For the text-containing cell, return its midpoint in [x, y] coordinate format. 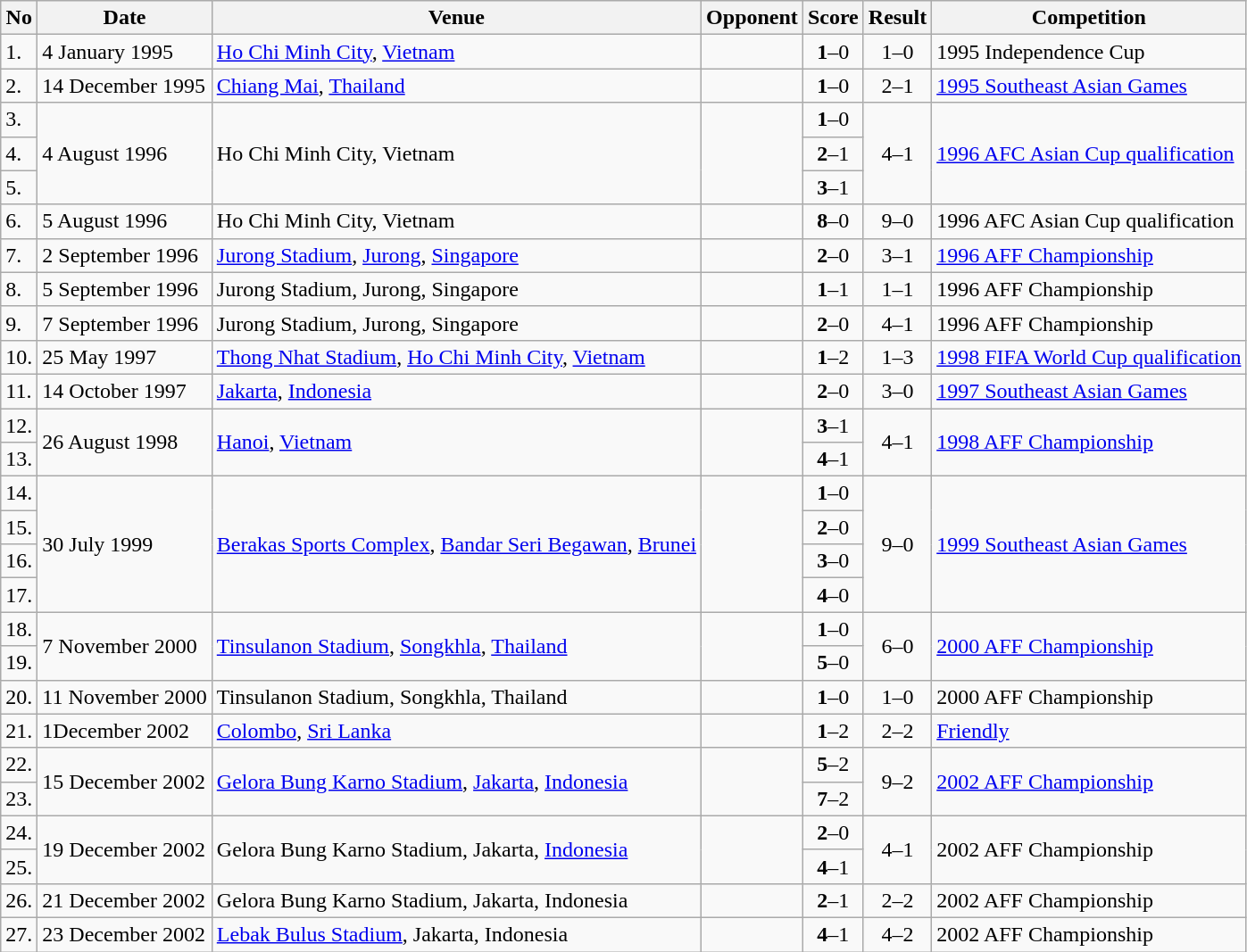
4 August 1996 [125, 153]
9. [20, 323]
No [20, 18]
4–2 [897, 934]
25 May 1997 [125, 357]
1995 Independence Cup [1089, 52]
1998 FIFA World Cup qualification [1089, 357]
1997 Southeast Asian Games [1089, 391]
22. [20, 765]
Lebak Bulus Stadium, Jakarta, Indonesia [456, 934]
5 September 1996 [125, 289]
14. [20, 493]
6–0 [897, 646]
3. [20, 120]
2. [20, 86]
1999 Southeast Asian Games [1089, 544]
19. [20, 663]
14 December 1995 [125, 86]
1December 2002 [125, 731]
18. [20, 629]
8. [20, 289]
Hanoi, Vietnam [456, 443]
19 December 2002 [125, 849]
16. [20, 561]
13. [20, 459]
6. [20, 221]
24. [20, 832]
11 November 2000 [125, 697]
21 December 2002 [125, 900]
9–2 [897, 782]
1. [20, 52]
1998 AFF Championship [1089, 443]
5–0 [833, 663]
7 September 1996 [125, 323]
Result [897, 18]
2 September 1996 [125, 255]
26 August 1998 [125, 443]
5 August 1996 [125, 221]
17. [20, 595]
Score [833, 18]
26. [20, 900]
30 July 1999 [125, 544]
Friendly [1089, 731]
Competition [1089, 18]
14 October 1997 [125, 391]
7–2 [833, 799]
Colombo, Sri Lanka [456, 731]
27. [20, 934]
4–0 [833, 595]
1–3 [897, 357]
Date [125, 18]
10. [20, 357]
23. [20, 799]
4 January 1995 [125, 52]
5–2 [833, 765]
8–0 [833, 221]
5. [20, 187]
12. [20, 426]
15. [20, 527]
15 December 2002 [125, 782]
Chiang Mai, Thailand [456, 86]
25. [20, 866]
Opponent [752, 18]
4. [20, 153]
Berakas Sports Complex, Bandar Seri Begawan, Brunei [456, 544]
7 November 2000 [125, 646]
1995 Southeast Asian Games [1089, 86]
20. [20, 697]
Jakarta, Indonesia [456, 391]
Venue [456, 18]
7. [20, 255]
11. [20, 391]
21. [20, 731]
23 December 2002 [125, 934]
Thong Nhat Stadium, Ho Chi Minh City, Vietnam [456, 357]
